Search for the cell housing the specified text and yield its (x, y) center coordinate. 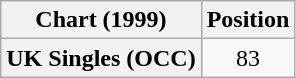
Chart (1999) (101, 20)
UK Singles (OCC) (101, 58)
83 (248, 58)
Position (248, 20)
